For the text-containing cell, return its midpoint in (X, Y) coordinate format. 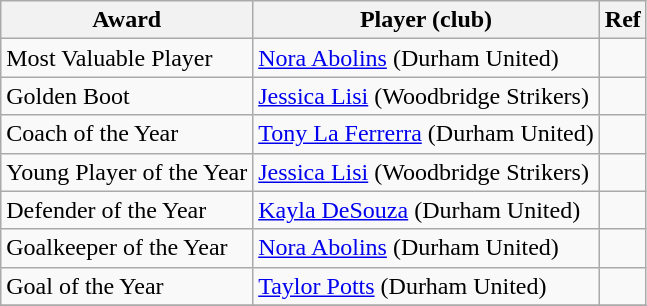
Coach of the Year (127, 134)
Taylor Potts (Durham United) (426, 286)
Award (127, 20)
Kayla DeSouza (Durham United) (426, 210)
Defender of the Year (127, 210)
Tony La Ferrerra (Durham United) (426, 134)
Golden Boot (127, 96)
Player (club) (426, 20)
Ref (622, 20)
Goalkeeper of the Year (127, 248)
Goal of the Year (127, 286)
Most Valuable Player (127, 58)
Young Player of the Year (127, 172)
